Determine the (x, y) coordinate at the center of the cell enclosing the given text.  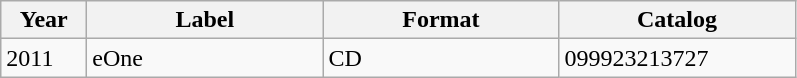
Catalog (677, 20)
Format (441, 20)
Label (205, 20)
CD (441, 58)
Year (44, 20)
eOne (205, 58)
2011 (44, 58)
099923213727 (677, 58)
